Find where the given text appears and provide that cell's center as (x, y) coordinate. 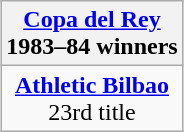
Athletic Bilbao23rd title (92, 98)
Copa del Rey1983–84 winners (92, 34)
